For the text-containing cell, return its midpoint in [x, y] coordinate format. 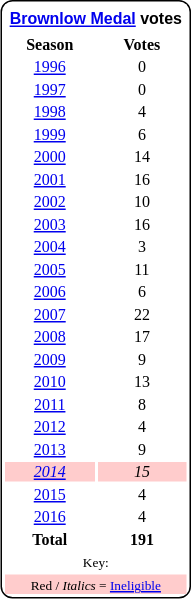
22 [142, 314]
15 [142, 472]
3 [142, 247]
2011 [50, 404]
2004 [50, 247]
17 [142, 337]
Red / Italics = Ineligible [96, 584]
Brownlow Medal votes [96, 18]
10 [142, 202]
2001 [50, 180]
2005 [50, 270]
2013 [50, 450]
1998 [50, 112]
2007 [50, 314]
2015 [50, 494]
1999 [50, 134]
2003 [50, 224]
2008 [50, 337]
13 [142, 382]
2000 [50, 157]
2016 [50, 517]
191 [142, 540]
Season [50, 44]
Votes [142, 44]
2006 [50, 292]
2009 [50, 360]
2002 [50, 202]
14 [142, 157]
8 [142, 404]
2010 [50, 382]
2014 [50, 472]
1997 [50, 90]
11 [142, 270]
1996 [50, 67]
Key: [96, 562]
2012 [50, 427]
Total [50, 540]
